For the text-containing cell, return its midpoint in [x, y] coordinate format. 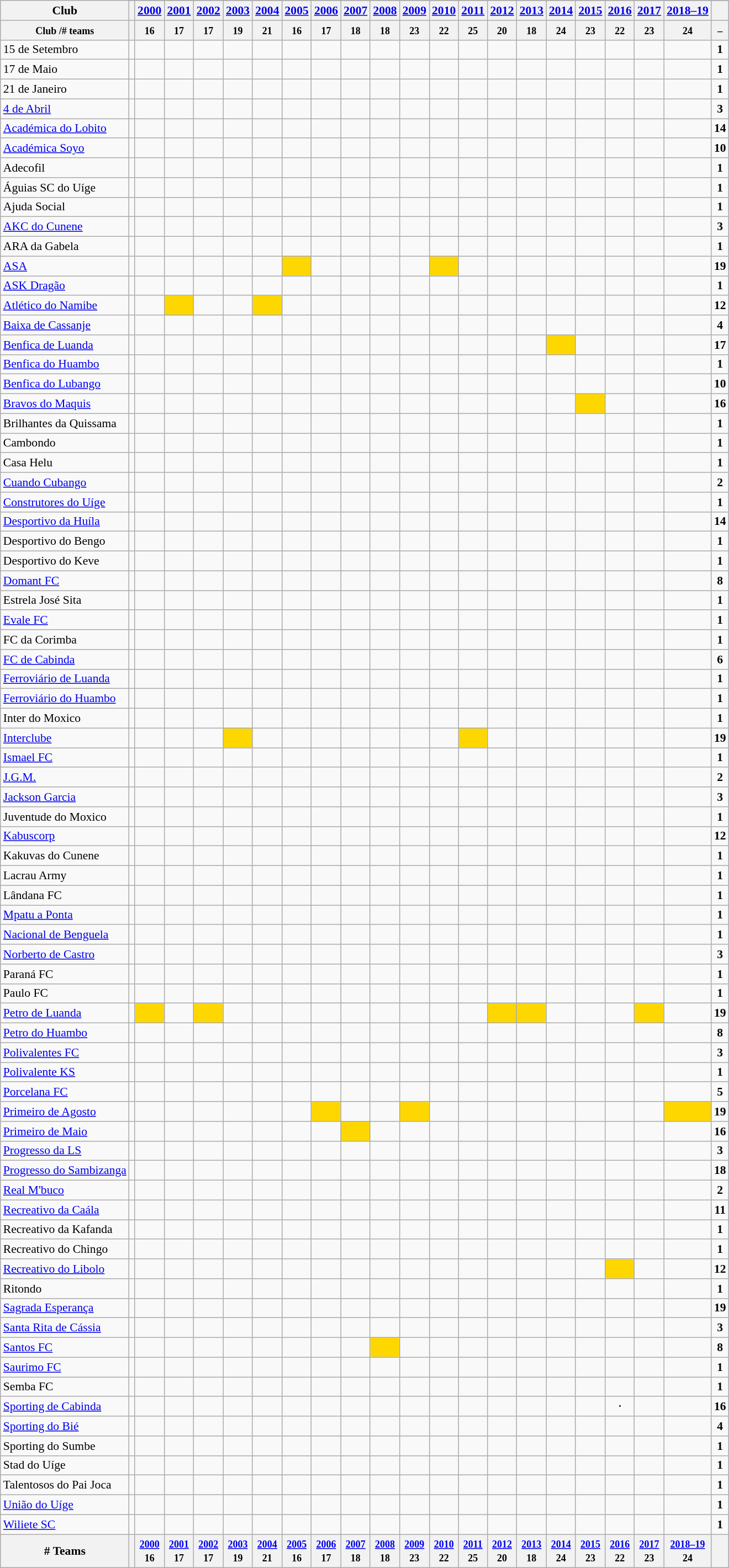
Semba FC [65, 1387]
União do Uíge [65, 1505]
2000 [149, 10]
4 de Abril [65, 109]
Bravos do Maquis [65, 404]
Kakuvas do Cunene [65, 856]
2018–1924 [688, 1551]
2002 [209, 10]
Recreativo do Chingo [65, 1250]
5 [720, 1092]
Ismael FC [65, 758]
Primeiro de Agosto [65, 1112]
Ferroviário do Huambo [65, 699]
2017 [649, 10]
2004 [267, 10]
Ritondo [65, 1289]
Ajuda Social [65, 207]
2018–19 [688, 10]
201622 [620, 1551]
Lândana FC [65, 895]
201125 [473, 1551]
Académica do Lobito [65, 129]
11 [720, 1210]
200319 [237, 1551]
200217 [209, 1551]
Progresso da LS [65, 1151]
ASA [65, 266]
Primeiro de Maio [65, 1131]
⋅ [620, 1407]
Estrela José Sita [65, 600]
Benfica do Huambo [65, 364]
Stad do Uíge [65, 1465]
FC de Cabinda [65, 660]
Paraná FC [65, 974]
201723 [649, 1551]
201318 [531, 1551]
200923 [414, 1551]
2005 [297, 10]
Petro de Luanda [65, 1013]
201022 [444, 1551]
2001 [179, 10]
Norberto de Castro [65, 954]
FC da Corimba [65, 640]
201424 [561, 1551]
# Teams [65, 1551]
Baixa de Cassanje [65, 325]
Benfica de Luanda [65, 345]
Desportivo do Bengo [65, 541]
200516 [297, 1551]
2015 [590, 10]
Porcelana FC [65, 1092]
Recreativo da Caála [65, 1210]
Wiliete SC [65, 1524]
2006 [326, 10]
25 [473, 30]
201220 [501, 1551]
Sporting de Cabinda [65, 1407]
Club [65, 10]
2007 [356, 10]
Santa Rita de Cássia [65, 1328]
Sporting do Bié [65, 1426]
21 [267, 30]
Saurimo FC [65, 1367]
ASK Dragão [65, 286]
15 de Setembro [65, 50]
Polivalente KS [65, 1072]
Santos FC [65, 1348]
Cuando Cubango [65, 482]
ARA da Gabela [65, 247]
Real M'buco [65, 1190]
Águias SC do Uíge [65, 188]
2008 [384, 10]
Club /# teams [65, 30]
Petro do Huambo [65, 1033]
200421 [267, 1551]
AKC do Cunene [65, 227]
Progresso do Sambizanga [65, 1171]
Sporting do Sumbe [65, 1446]
17 de Maio [65, 70]
2016 [620, 10]
2003 [237, 10]
Desportivo do Keve [65, 561]
2012 [501, 10]
Polivalentes FC [65, 1053]
2011 [473, 10]
200016 [149, 1551]
200617 [326, 1551]
Recreativo da Kafanda [65, 1230]
21 de Janeiro [65, 89]
200117 [179, 1551]
200718 [356, 1551]
Mpatu a Ponta [65, 915]
J.G.M. [65, 778]
Recreativo do Libolo [65, 1269]
2014 [561, 10]
Desportivo da Huíla [65, 522]
Paulo FC [65, 993]
Cambondo [65, 443]
Kabuscorp [65, 836]
Benfica do Lubango [65, 384]
201523 [590, 1551]
Lacrau Army [65, 876]
2013 [531, 10]
6 [720, 660]
200818 [384, 1551]
2010 [444, 10]
Talentosos do Pai Joca [65, 1485]
Ferroviário de Luanda [65, 679]
Adecofil [65, 168]
Nacional de Benguela [65, 935]
Construtores do Uíge [65, 502]
Atlético do Namibe [65, 306]
20 [501, 30]
Domant FC [65, 581]
– [720, 30]
Brilhantes da Quissama [65, 423]
Evale FC [65, 620]
Inter do Moxico [65, 719]
Juventude do Moxico [65, 817]
Jackson Garcia [65, 797]
Interclube [65, 738]
2009 [414, 10]
Casa Helu [65, 463]
Sagrada Esperança [65, 1308]
Académica Soyo [65, 148]
